Scan for the cell matching the given text and deliver its [X, Y] coordinate at center. 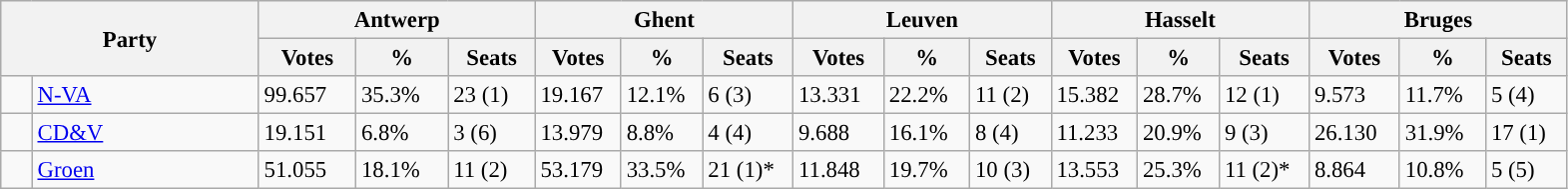
25.3% [1179, 170]
13.553 [1094, 170]
5 (4) [1527, 95]
28.7% [1179, 95]
16.1% [927, 133]
8.8% [662, 133]
13.331 [838, 95]
3 (6) [491, 133]
10 (3) [1010, 170]
12 (1) [1265, 95]
5 (5) [1527, 170]
19.151 [307, 133]
17 (1) [1527, 133]
Hasselt [1180, 20]
Bruges [1439, 20]
99.657 [307, 95]
19.7% [927, 170]
11.7% [1442, 95]
35.3% [402, 95]
51.055 [307, 170]
9 (3) [1265, 133]
N-VA [146, 95]
Party [130, 38]
13.979 [578, 133]
Ghent [664, 20]
53.179 [578, 170]
12.1% [662, 95]
19.167 [578, 95]
Leuven [922, 20]
20.9% [1179, 133]
23 (1) [491, 95]
10.8% [1442, 170]
6.8% [402, 133]
31.9% [1442, 133]
8 (4) [1010, 133]
18.1% [402, 170]
33.5% [662, 170]
21 (1)* [749, 170]
8.864 [1355, 170]
26.130 [1355, 133]
11 (2)* [1265, 170]
9.573 [1355, 95]
9.688 [838, 133]
4 (4) [749, 133]
Groen [146, 170]
CD&V [146, 133]
Antwerp [397, 20]
22.2% [927, 95]
11.848 [838, 170]
6 (3) [749, 95]
15.382 [1094, 95]
11.233 [1094, 133]
